Return the (X, Y) coordinate for the center point of the cell that contains the specified text.  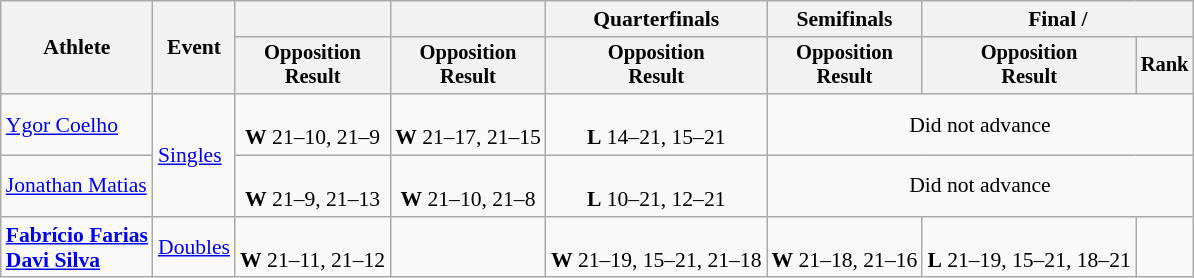
Semifinals (845, 19)
Singles (194, 155)
L 21–19, 15–21, 18–21 (1028, 248)
Quarterfinals (656, 19)
W 21–10, 21–8 (468, 186)
Ygor Coelho (77, 124)
W 21–10, 21–9 (312, 124)
W 21–11, 21–12 (312, 248)
W 21–9, 21–13 (312, 186)
Final / (1058, 19)
Athlete (77, 48)
L 14–21, 15–21 (656, 124)
Rank (1165, 66)
L 10–21, 12–21 (656, 186)
W 21–19, 15–21, 21–18 (656, 248)
Jonathan Matias (77, 186)
W 21–18, 21–16 (845, 248)
W 21–17, 21–15 (468, 124)
Doubles (194, 248)
Event (194, 48)
Fabrício FariasDavi Silva (77, 248)
